Output the (X, Y) coordinate of the center of the cell containing the given text.  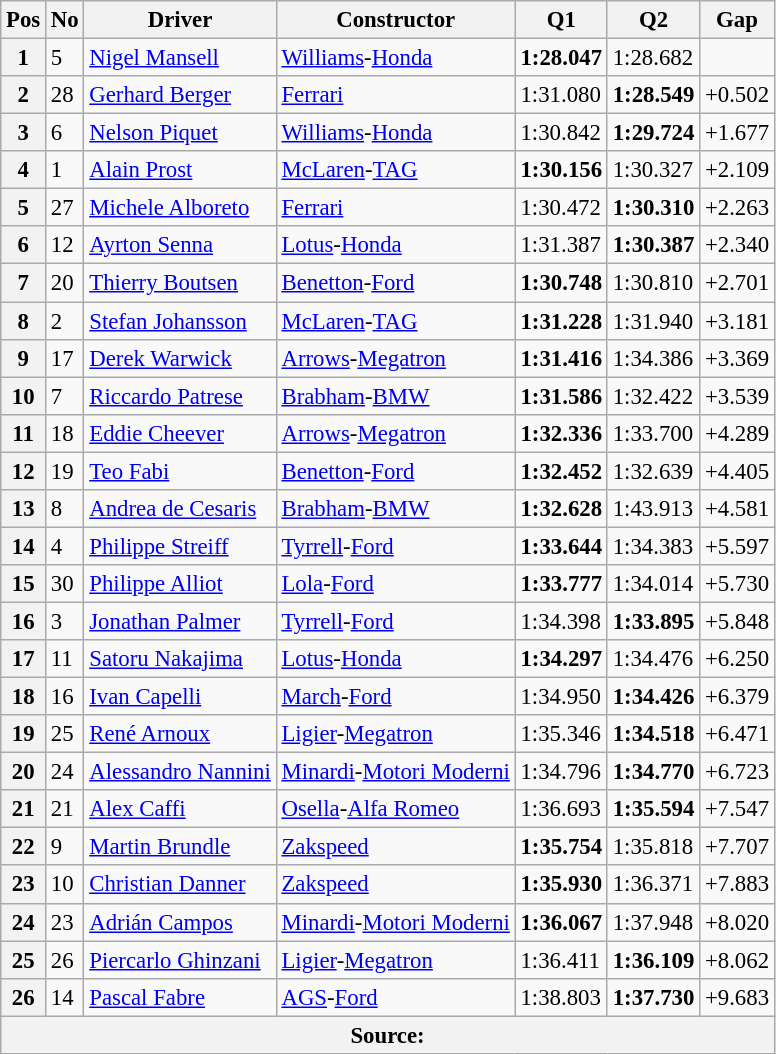
1:32.452 (561, 471)
AGS-Ford (396, 997)
1:32.628 (561, 509)
1:33.644 (561, 546)
+8.020 (738, 922)
+9.683 (738, 997)
1:28.549 (653, 95)
Pascal Fabre (180, 997)
+4.405 (738, 471)
1:32.422 (653, 396)
1:29.724 (653, 133)
+6.250 (738, 659)
Thierry Boutsen (180, 283)
Eddie Cheever (180, 433)
1:34.796 (561, 772)
No (65, 20)
1:34.770 (653, 772)
René Arnoux (180, 734)
1:34.950 (561, 697)
+7.707 (738, 847)
1:30.472 (561, 208)
22 (24, 847)
1:28.047 (561, 58)
+3.369 (738, 358)
+3.539 (738, 396)
1:36.067 (561, 922)
Alain Prost (180, 170)
1:34.383 (653, 546)
Gap (738, 20)
1:28.682 (653, 58)
1:30.310 (653, 208)
Q2 (653, 20)
Ivan Capelli (180, 697)
1:36.371 (653, 885)
Riccardo Patrese (180, 396)
1:30.156 (561, 170)
Gerhard Berger (180, 95)
30 (65, 584)
Teo Fabi (180, 471)
+2.701 (738, 283)
1:36.411 (561, 960)
Constructor (396, 20)
1:31.228 (561, 321)
+6.723 (738, 772)
28 (65, 95)
+2.263 (738, 208)
+6.471 (738, 734)
+5.730 (738, 584)
+1.677 (738, 133)
1:43.913 (653, 509)
1:36.109 (653, 960)
Alessandro Nannini (180, 772)
15 (24, 584)
Stefan Johansson (180, 321)
1:31.586 (561, 396)
1:34.386 (653, 358)
+4.289 (738, 433)
1:36.693 (561, 809)
+5.848 (738, 621)
+2.109 (738, 170)
1:35.594 (653, 809)
Ayrton Senna (180, 245)
+8.062 (738, 960)
Pos (24, 20)
1:30.387 (653, 245)
1:30.810 (653, 283)
Driver (180, 20)
Philippe Alliot (180, 584)
Adrián Campos (180, 922)
1:34.426 (653, 697)
1:34.476 (653, 659)
Satoru Nakajima (180, 659)
1:34.297 (561, 659)
1:35.818 (653, 847)
1:33.895 (653, 621)
+0.502 (738, 95)
Philippe Streiff (180, 546)
1:30.748 (561, 283)
Osella-Alfa Romeo (396, 809)
Q1 (561, 20)
1:34.398 (561, 621)
+7.883 (738, 885)
1:35.346 (561, 734)
1:33.777 (561, 584)
+7.547 (738, 809)
1:32.639 (653, 471)
Nigel Mansell (180, 58)
+3.181 (738, 321)
March-Ford (396, 697)
1:37.730 (653, 997)
Derek Warwick (180, 358)
Alex Caffi (180, 809)
Nelson Piquet (180, 133)
1:30.327 (653, 170)
Christian Danner (180, 885)
1:38.803 (561, 997)
1:30.842 (561, 133)
13 (24, 509)
Martin Brundle (180, 847)
27 (65, 208)
1:35.930 (561, 885)
Lola-Ford (396, 584)
+6.379 (738, 697)
Piercarlo Ghinzani (180, 960)
Andrea de Cesaris (180, 509)
1:32.336 (561, 433)
Jonathan Palmer (180, 621)
+2.340 (738, 245)
+5.597 (738, 546)
+4.581 (738, 509)
1:31.416 (561, 358)
Source: (388, 1035)
1:37.948 (653, 922)
Michele Alboreto (180, 208)
1:31.080 (561, 95)
1:31.940 (653, 321)
1:31.387 (561, 245)
1:34.014 (653, 584)
1:34.518 (653, 734)
1:33.700 (653, 433)
1:35.754 (561, 847)
